Determine the (X, Y) coordinate at the center of the cell enclosing the given text.  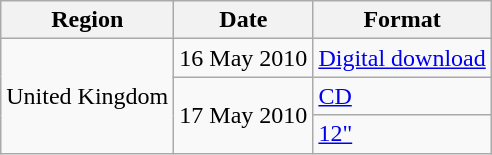
Digital download (402, 58)
12" (402, 134)
United Kingdom (88, 96)
Format (402, 20)
Region (88, 20)
16 May 2010 (244, 58)
Date (244, 20)
17 May 2010 (244, 115)
CD (402, 96)
